Scan for the cell matching the given text and deliver its (x, y) coordinate at center. 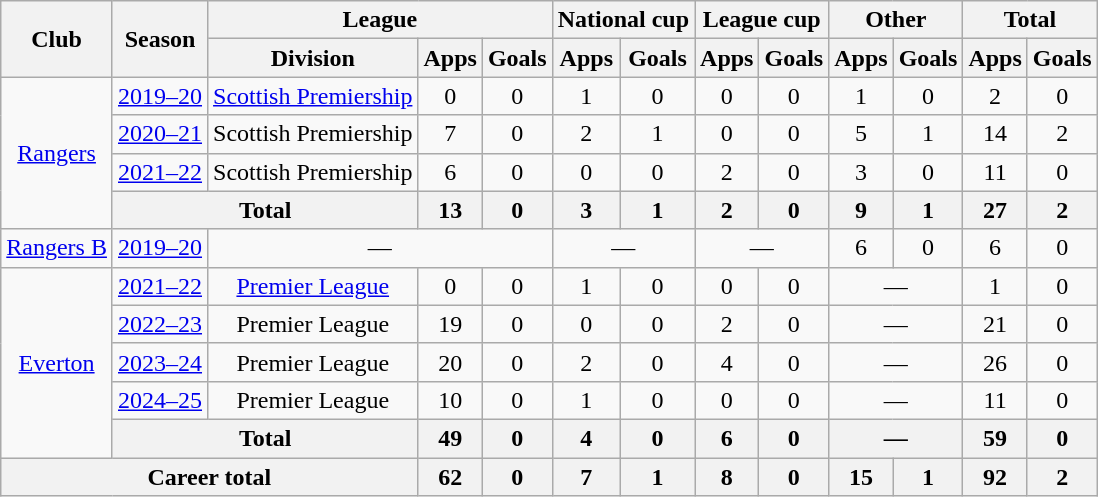
49 (450, 438)
Everton (57, 362)
26 (995, 362)
Division (313, 58)
National cup (623, 20)
19 (450, 324)
15 (861, 477)
27 (995, 210)
20 (450, 362)
Rangers B (57, 248)
2022–23 (160, 324)
Club (57, 39)
8 (727, 477)
League (380, 20)
Other (896, 20)
League cup (762, 20)
5 (861, 134)
2020–21 (160, 134)
9 (861, 210)
Season (160, 39)
13 (450, 210)
62 (450, 477)
59 (995, 438)
92 (995, 477)
Career total (210, 477)
2024–25 (160, 400)
10 (450, 400)
2023–24 (160, 362)
21 (995, 324)
Rangers (57, 153)
14 (995, 134)
